Provide the (X, Y) coordinate of the cell's center where the given text is located.  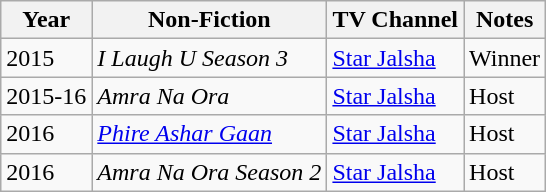
Notes (505, 20)
Year (46, 20)
2015 (46, 58)
I Laugh U Season 3 (210, 58)
Phire Ashar Gaan (210, 134)
Non-Fiction (210, 20)
Amra Na Ora (210, 96)
2015-16 (46, 96)
Amra Na Ora Season 2 (210, 172)
TV Channel (396, 20)
Winner (505, 58)
